Find where the given text appears and provide that cell's center as [X, Y] coordinate. 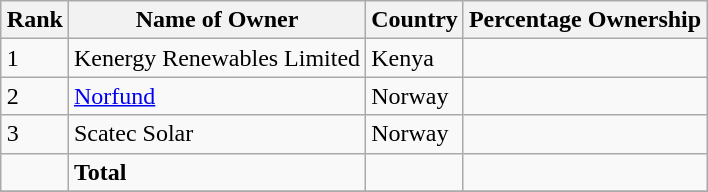
2 [34, 96]
Percentage Ownership [584, 20]
Rank [34, 20]
Kenergy Renewables Limited [216, 58]
Country [415, 20]
Name of Owner [216, 20]
Total [216, 172]
Scatec Solar [216, 134]
3 [34, 134]
Kenya [415, 58]
Norfund [216, 96]
1 [34, 58]
